Return the [x, y] coordinate for the center point of the cell that contains the specified text.  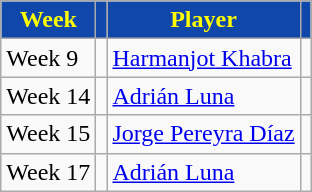
Week [48, 20]
Week 14 [48, 96]
Week 15 [48, 134]
Jorge Pereyra Díaz [204, 134]
Week 17 [48, 172]
Week 9 [48, 58]
Harmanjot Khabra [204, 58]
Player [204, 20]
